Return [x, y] of the center of cell containing provided text 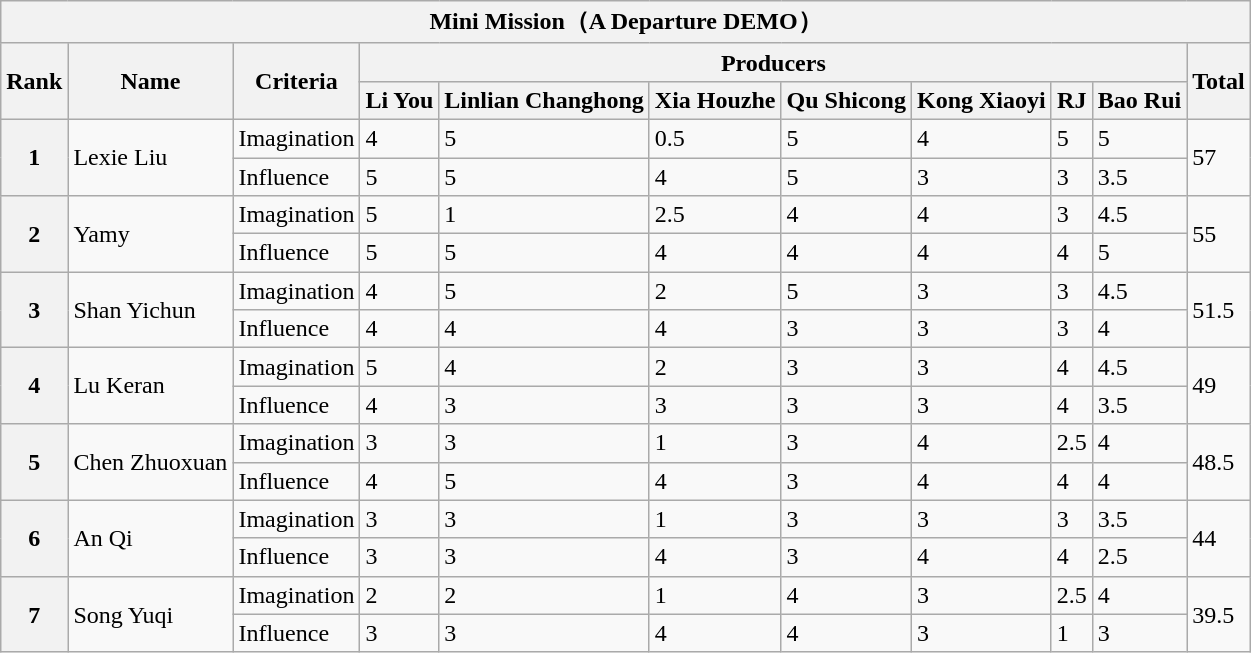
Rank [34, 81]
RJ [1072, 100]
Li You [400, 100]
Criteria [296, 81]
Shan Yichun [150, 310]
Chen Zhuoxuan [150, 462]
51.5 [1219, 310]
Linlian Changhong [544, 100]
57 [1219, 157]
Song Yuqi [150, 614]
An Qi [150, 538]
Qu Shicong [846, 100]
39.5 [1219, 614]
7 [34, 614]
Yamy [150, 234]
55 [1219, 234]
Kong Xiaoyi [981, 100]
Total [1219, 81]
44 [1219, 538]
Name [150, 81]
49 [1219, 386]
Bao Rui [1139, 100]
48.5 [1219, 462]
Lu Keran [150, 386]
Producers [774, 62]
0.5 [715, 138]
Lexie Liu [150, 157]
6 [34, 538]
Mini Mission（A Departure DEMO） [626, 22]
Xia Houzhe [715, 100]
